Determine the (x, y) coordinate at the center of the cell enclosing the given text.  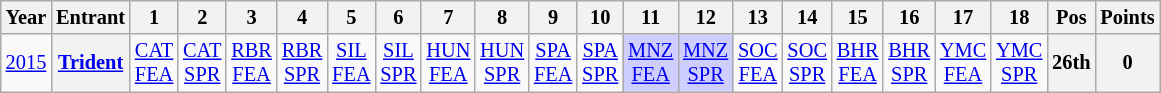
CATSPR (202, 63)
15 (858, 17)
SILFEA (351, 63)
17 (963, 17)
Entrant (90, 17)
BHRSPR (909, 63)
CATFEA (154, 63)
SPASPR (600, 63)
6 (398, 17)
16 (909, 17)
YMCSPR (1019, 63)
HUNSPR (502, 63)
MNZSPR (706, 63)
RBRFEA (251, 63)
SOCFEA (758, 63)
14 (806, 17)
26th (1071, 63)
Pos (1071, 17)
1 (154, 17)
SILSPR (398, 63)
0 (1127, 63)
2015 (26, 63)
12 (706, 17)
5 (351, 17)
SPAFEA (553, 63)
SOCSPR (806, 63)
7 (448, 17)
HUNFEA (448, 63)
RBRSPR (302, 63)
18 (1019, 17)
11 (650, 17)
10 (600, 17)
9 (553, 17)
4 (302, 17)
3 (251, 17)
8 (502, 17)
BHRFEA (858, 63)
Points (1127, 17)
2 (202, 17)
MNZFEA (650, 63)
YMCFEA (963, 63)
13 (758, 17)
Year (26, 17)
Trident (90, 63)
